Return the (x, y) coordinate for the center point of the cell that contains the specified text.  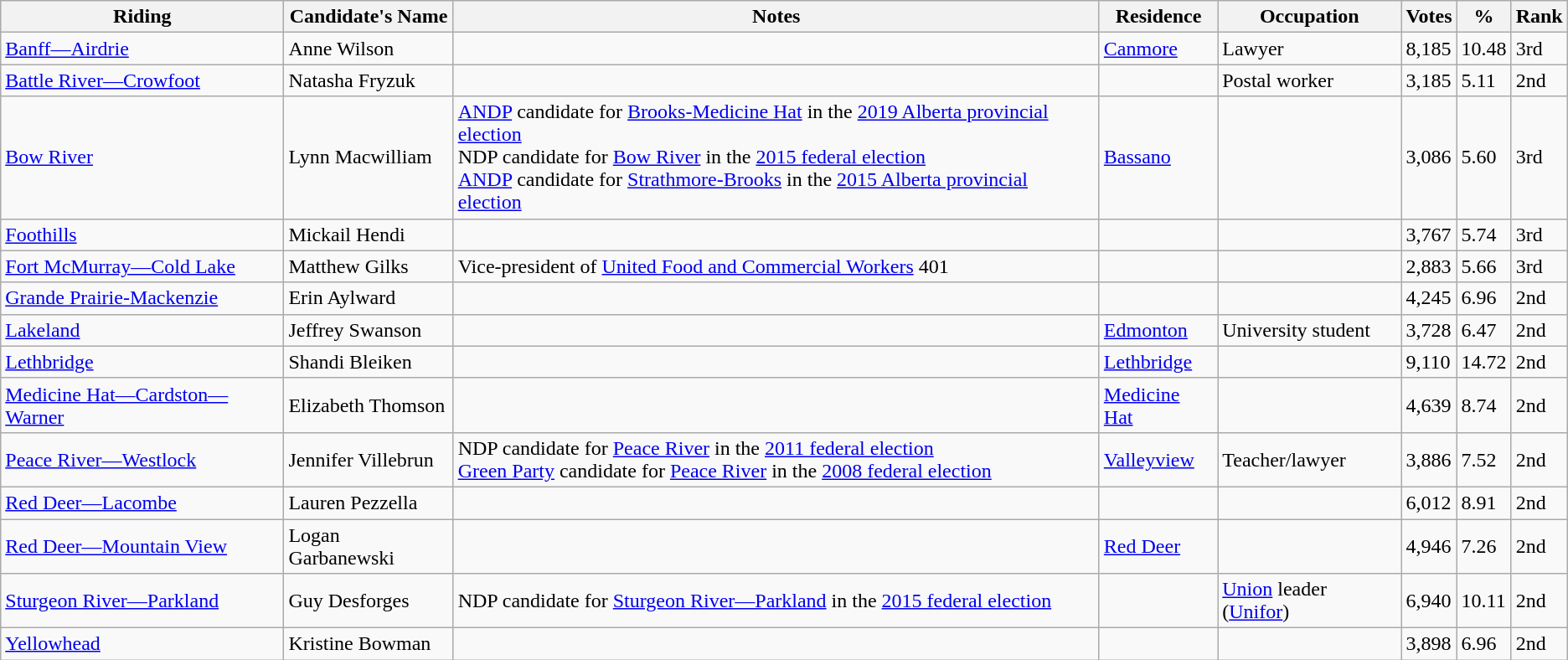
5.11 (1484, 80)
Peace River—Westlock (142, 459)
Residence (1158, 17)
University student (1310, 330)
Bow River (142, 157)
Votes (1429, 17)
Banff—Airdrie (142, 49)
Rank (1540, 17)
Erin Aylward (369, 298)
Medicine Hat—Cardston—Warner (142, 405)
Elizabeth Thomson (369, 405)
4,639 (1429, 405)
3,086 (1429, 157)
Mickail Hendi (369, 235)
14.72 (1484, 362)
8,185 (1429, 49)
10.11 (1484, 601)
Battle River—Crowfoot (142, 80)
Vice-president of United Food and Commercial Workers 401 (776, 266)
6,940 (1429, 601)
4,946 (1429, 546)
Kristine Bowman (369, 644)
Yellowhead (142, 644)
3,898 (1429, 644)
Teacher/lawyer (1310, 459)
3,767 (1429, 235)
Candidate's Name (369, 17)
Matthew Gilks (369, 266)
5.74 (1484, 235)
Logan Garbanewski (369, 546)
Lawyer (1310, 49)
Jeffrey Swanson (369, 330)
8.74 (1484, 405)
5.60 (1484, 157)
Valleyview (1158, 459)
Postal worker (1310, 80)
Medicine Hat (1158, 405)
5.66 (1484, 266)
4,245 (1429, 298)
7.26 (1484, 546)
Riding (142, 17)
Grande Prairie-Mackenzie (142, 298)
Lynn Macwilliam (369, 157)
Occupation (1310, 17)
% (1484, 17)
Natasha Fryzuk (369, 80)
Foothills (142, 235)
Lauren Pezzella (369, 503)
Canmore (1158, 49)
Sturgeon River—Parkland (142, 601)
Shandi Bleiken (369, 362)
2,883 (1429, 266)
Fort McMurray—Cold Lake (142, 266)
Red Deer (1158, 546)
3,185 (1429, 80)
Red Deer—Mountain View (142, 546)
Bassano (1158, 157)
Anne Wilson (369, 49)
3,886 (1429, 459)
Union leader (Unifor) (1310, 601)
9,110 (1429, 362)
6.47 (1484, 330)
7.52 (1484, 459)
3,728 (1429, 330)
Edmonton (1158, 330)
Notes (776, 17)
Jennifer Villebrun (369, 459)
Lakeland (142, 330)
Red Deer—Lacombe (142, 503)
NDP candidate for Peace River in the 2011 federal election Green Party candidate for Peace River in the 2008 federal election (776, 459)
Guy Desforges (369, 601)
6,012 (1429, 503)
8.91 (1484, 503)
10.48 (1484, 49)
NDP candidate for Sturgeon River—Parkland in the 2015 federal election (776, 601)
